Return (X, Y) of the center of cell containing provided text 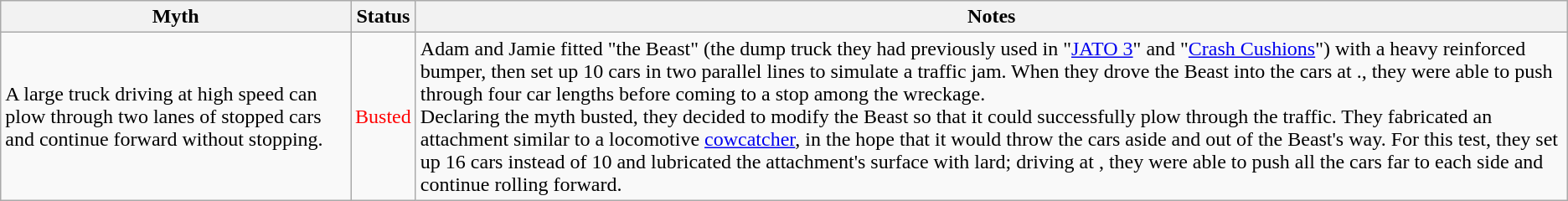
Notes (992, 17)
Status (384, 17)
A large truck driving at high speed can plow through two lanes of stopped cars and continue forward without stopping. (176, 116)
Busted (384, 116)
Myth (176, 17)
